Search for the cell housing the specified text and yield its (X, Y) center coordinate. 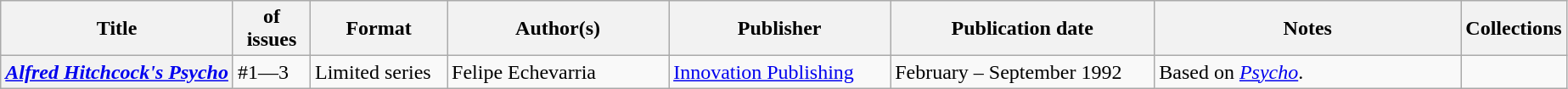
Notes (1307, 29)
Publisher (779, 29)
Innovation Publishing (779, 72)
Felipe Echevarria (559, 72)
Collections (1514, 29)
Limited series (379, 72)
Author(s) (559, 29)
of issues (272, 29)
Title (117, 29)
Format (379, 29)
February – September 1992 (1022, 72)
Based on Psycho. (1307, 72)
Publication date (1022, 29)
#1—3 (272, 72)
Alfred Hitchcock's Psycho (117, 72)
